Output the (X, Y) coordinate of the center of the cell containing the given text.  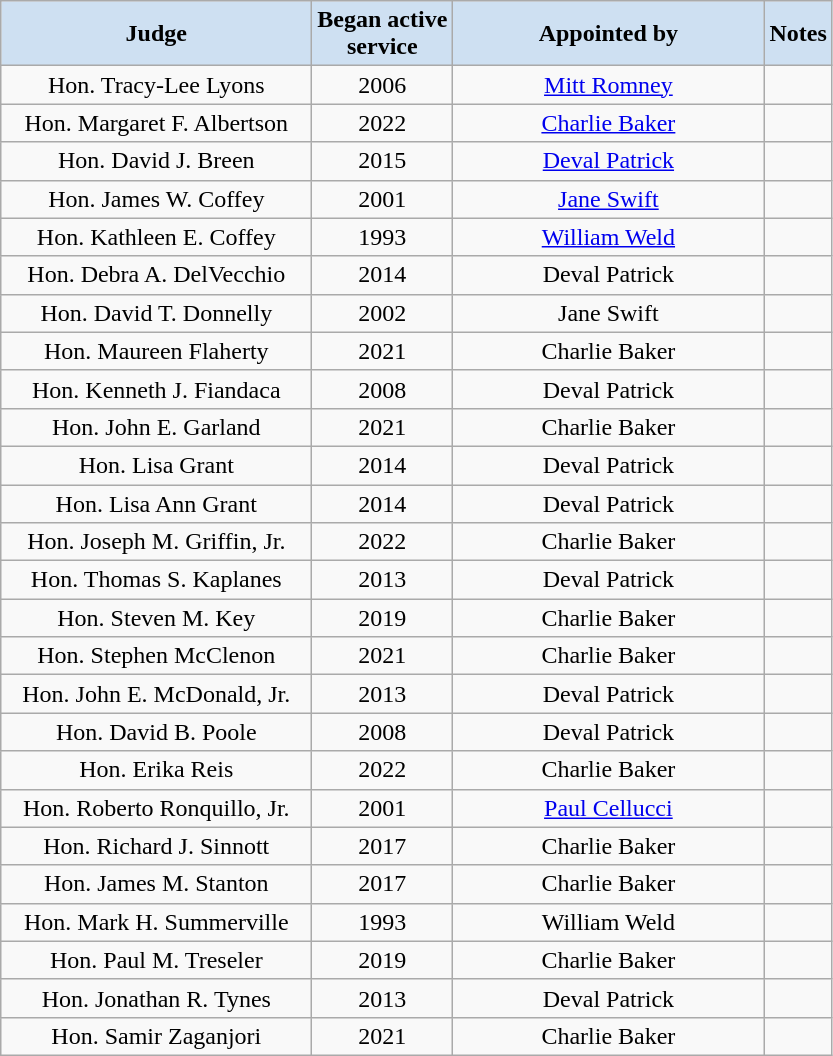
Hon. Kenneth J. Fiandaca (156, 389)
Hon. Kathleen E. Coffey (156, 237)
2006 (382, 85)
Hon. John E. Garland (156, 427)
Hon. Roberto Ronquillo, Jr. (156, 808)
Hon. Richard J. Sinnott (156, 846)
Hon. Joseph M. Griffin, Jr. (156, 542)
Hon. Debra A. DelVecchio (156, 275)
Hon. Stephen McClenon (156, 656)
Appointed by (608, 34)
Hon. John E. McDonald, Jr. (156, 694)
Hon. James W. Coffey (156, 199)
Notes (798, 34)
Hon. David T. Donnelly (156, 313)
Hon. Steven M. Key (156, 618)
Hon. Thomas S. Kaplanes (156, 580)
Hon. Tracy-Lee Lyons (156, 85)
Hon. Jonathan R. Tynes (156, 998)
Hon. Samir Zaganjori (156, 1036)
Paul Cellucci (608, 808)
Hon. Mark H. Summerville (156, 922)
Hon. David J. Breen (156, 161)
Hon. Lisa Grant (156, 465)
Began activeservice (382, 34)
Judge (156, 34)
Hon. David B. Poole (156, 732)
Mitt Romney (608, 85)
2015 (382, 161)
Hon. Maureen Flaherty (156, 351)
Hon. Margaret F. Albertson (156, 123)
Hon. Erika Reis (156, 770)
2002 (382, 313)
Hon. Lisa Ann Grant (156, 503)
Hon. James M. Stanton (156, 884)
Hon. Paul M. Treseler (156, 960)
